Scan for the cell matching the given text and deliver its (X, Y) coordinate at center. 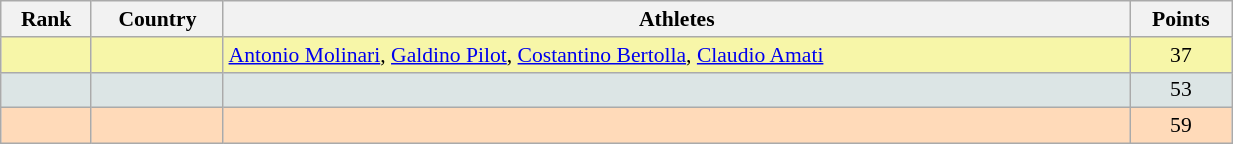
Points (1181, 19)
Athletes (676, 19)
53 (1181, 90)
59 (1181, 126)
Country (157, 19)
Rank (46, 19)
Antonio Molinari, Galdino Pilot, Costantino Bertolla, Claudio Amati (676, 55)
37 (1181, 55)
